Return the (x, y) coordinate for the center point of the cell that contains the specified text.  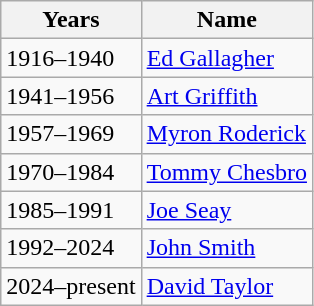
1970–1984 (71, 172)
Joe Seay (226, 210)
2024–present (71, 286)
John Smith (226, 248)
Tommy Chesbro (226, 172)
1957–1969 (71, 134)
1985–1991 (71, 210)
1941–1956 (71, 96)
Myron Roderick (226, 134)
Name (226, 20)
1992–2024 (71, 248)
David Taylor (226, 286)
Art Griffith (226, 96)
Ed Gallagher (226, 58)
Years (71, 20)
1916–1940 (71, 58)
